Capture the cell that displays the provided text and extract its [x, y] central coordinate. 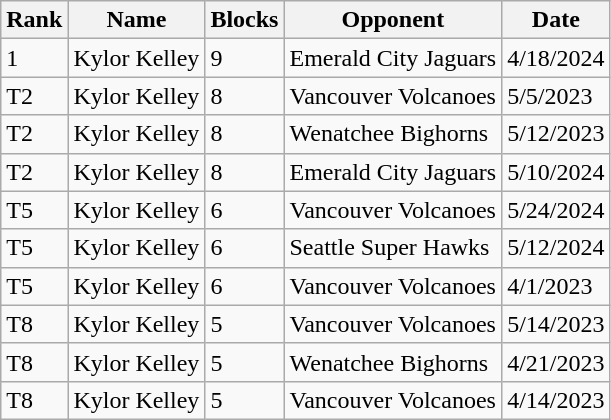
Opponent [393, 20]
Blocks [244, 20]
5/14/2023 [556, 324]
5/24/2024 [556, 210]
1 [34, 58]
Seattle Super Hawks [393, 248]
4/21/2023 [556, 362]
4/1/2023 [556, 286]
5/10/2024 [556, 172]
5/12/2023 [556, 134]
Name [136, 20]
5/5/2023 [556, 96]
Rank [34, 20]
Date [556, 20]
9 [244, 58]
4/14/2023 [556, 400]
4/18/2024 [556, 58]
5/12/2024 [556, 248]
